Find where the given text appears and provide that cell's center as (x, y) coordinate. 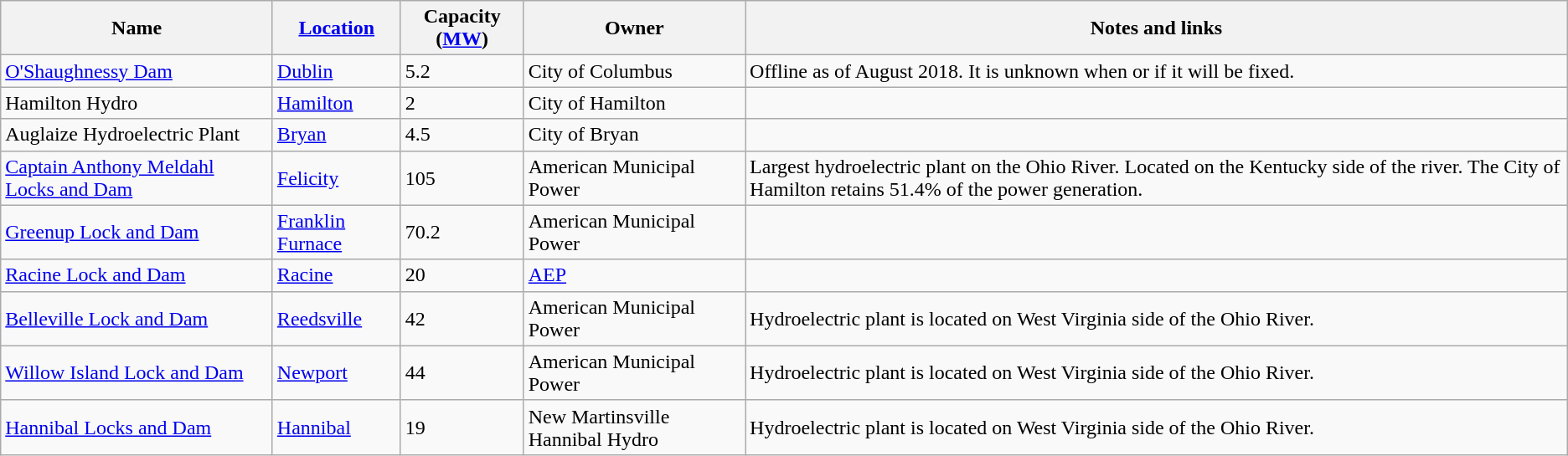
Notes and links (1157, 28)
O'Shaughnessy Dam (137, 71)
2 (462, 103)
Auglaize Hydroelectric Plant (137, 135)
AEP (634, 275)
Racine Lock and Dam (137, 275)
Hannibal Locks and Dam (137, 427)
Greenup Lock and Dam (137, 233)
5.2 (462, 71)
Franklin Furnace (337, 233)
Hannibal (337, 427)
Largest hydroelectric plant on the Ohio River. Located on the Kentucky side of the river. The City of Hamilton retains 51.4% of the power generation. (1157, 177)
New Martinsville Hannibal Hydro (634, 427)
City of Columbus (634, 71)
Newport (337, 373)
4.5 (462, 135)
Location (337, 28)
19 (462, 427)
Felicity (337, 177)
Capacity (MW) (462, 28)
70.2 (462, 233)
Reedsville (337, 318)
20 (462, 275)
City of Hamilton (634, 103)
Bryan (337, 135)
42 (462, 318)
Captain Anthony Meldahl Locks and Dam (137, 177)
Dublin (337, 71)
Hamilton Hydro (137, 103)
Willow Island Lock and Dam (137, 373)
Owner (634, 28)
105 (462, 177)
Racine (337, 275)
Belleville Lock and Dam (137, 318)
44 (462, 373)
Name (137, 28)
City of Bryan (634, 135)
Offline as of August 2018. It is unknown when or if it will be fixed. (1157, 71)
Hamilton (337, 103)
